Output the [x, y] coordinate of the center of the cell containing the given text.  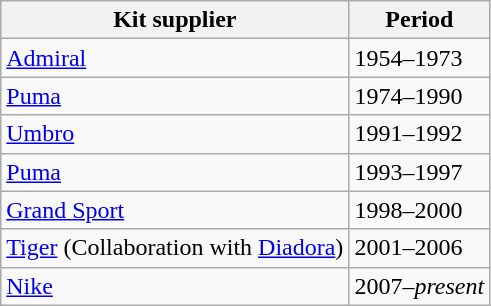
Tiger (Collaboration with Diadora) [175, 248]
Period [420, 20]
Nike [175, 286]
2001–2006 [420, 248]
Kit supplier [175, 20]
Admiral [175, 58]
1993–1997 [420, 172]
1998–2000 [420, 210]
1954–1973 [420, 58]
1991–1992 [420, 134]
1974–1990 [420, 96]
Umbro [175, 134]
2007–present [420, 286]
Grand Sport [175, 210]
